Identify which cell holds the provided text, then report its (X, Y) central coordinate. 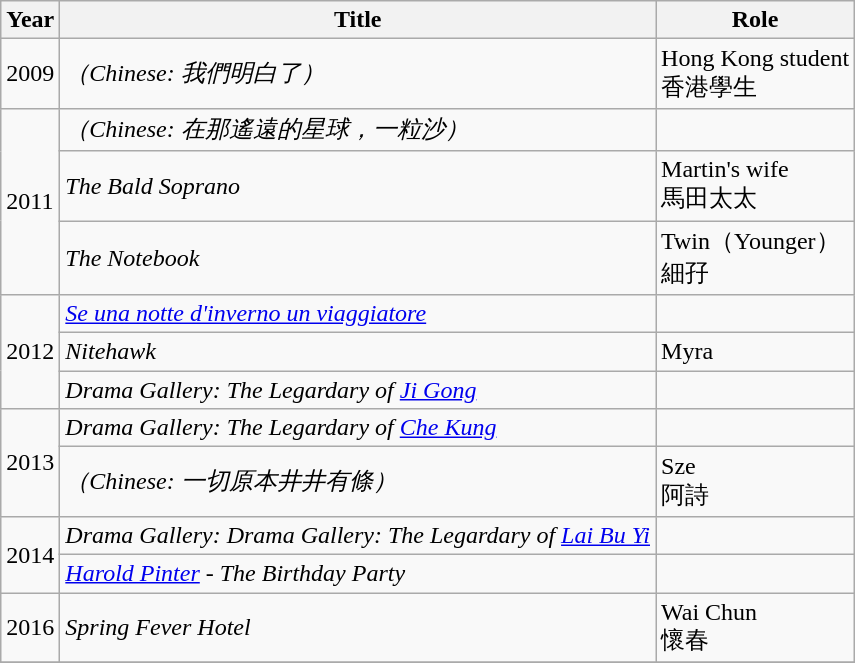
2013 (30, 463)
Year (30, 20)
Title (358, 20)
The Bald Soprano (358, 186)
The Notebook (358, 257)
Martin's wife馬田太太 (756, 186)
Drama Gallery: Drama Gallery: The Legardary of Lai Bu Yi (358, 535)
2009 (30, 74)
（Chinese: 我們明白了） (358, 74)
Nitehawk (358, 352)
Wai Chun懷春 (756, 627)
2011 (30, 201)
Hong Kong student香港學生 (756, 74)
Harold Pinter - The Birthday Party (358, 573)
2016 (30, 627)
（Chinese: 在那遙遠的星球，一粒沙） (358, 130)
Sze阿詩 (756, 482)
Se una notte d'inverno un viaggiatore (358, 314)
Spring Fever Hotel (358, 627)
2012 (30, 352)
Drama Gallery: The Legardary of Che Kung (358, 428)
Role (756, 20)
Twin（Younger）細孖 (756, 257)
Myra (756, 352)
Drama Gallery: The Legardary of Ji Gong (358, 390)
2014 (30, 554)
（Chinese: 一切原本井井有條） (358, 482)
